From the cell containing the given text, extract its center point as [x, y] coordinate. 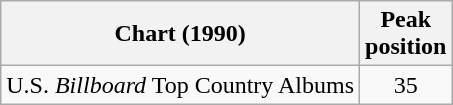
35 [406, 85]
Peakposition [406, 34]
Chart (1990) [180, 34]
U.S. Billboard Top Country Albums [180, 85]
